Capture the cell that displays the provided text and extract its [x, y] central coordinate. 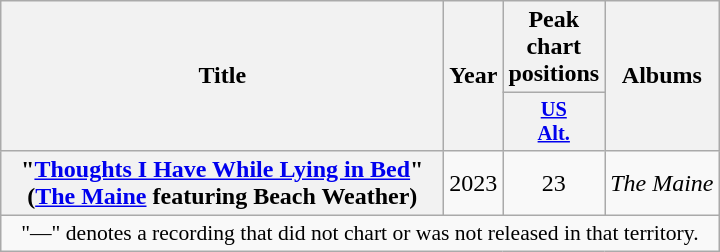
Peak chart positions [554, 47]
23 [554, 182]
Albums [662, 76]
The Maine [662, 182]
"—" denotes a recording that did not chart or was not released in that territory. [360, 234]
Year [474, 76]
"Thoughts I Have While Lying in Bed"(The Maine featuring Beach Weather) [222, 182]
USAlt. [554, 122]
Title [222, 76]
2023 [474, 182]
